Locate the cell with the specified text and output its (X, Y) center coordinate. 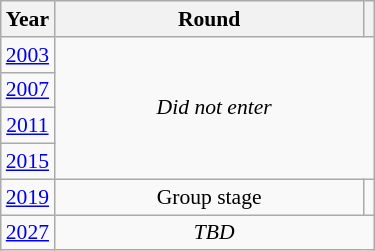
2019 (28, 197)
2027 (28, 233)
TBD (214, 233)
2007 (28, 90)
Group stage (209, 197)
Year (28, 19)
2011 (28, 126)
2003 (28, 55)
Did not enter (214, 108)
2015 (28, 162)
Round (209, 19)
